Provide the (X, Y) coordinate of the cell's center where the given text is located.  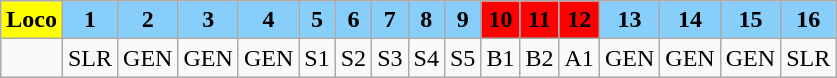
13 (629, 20)
9 (462, 20)
1 (90, 20)
B1 (500, 58)
Loco (32, 20)
4 (268, 20)
14 (690, 20)
3 (208, 20)
15 (750, 20)
10 (500, 20)
2 (148, 20)
S5 (462, 58)
S4 (426, 58)
11 (540, 20)
5 (317, 20)
S1 (317, 58)
S2 (353, 58)
6 (353, 20)
12 (579, 20)
8 (426, 20)
7 (390, 20)
A1 (579, 58)
S3 (390, 58)
B2 (540, 58)
16 (808, 20)
